For the text-containing cell, return its midpoint in (X, Y) coordinate format. 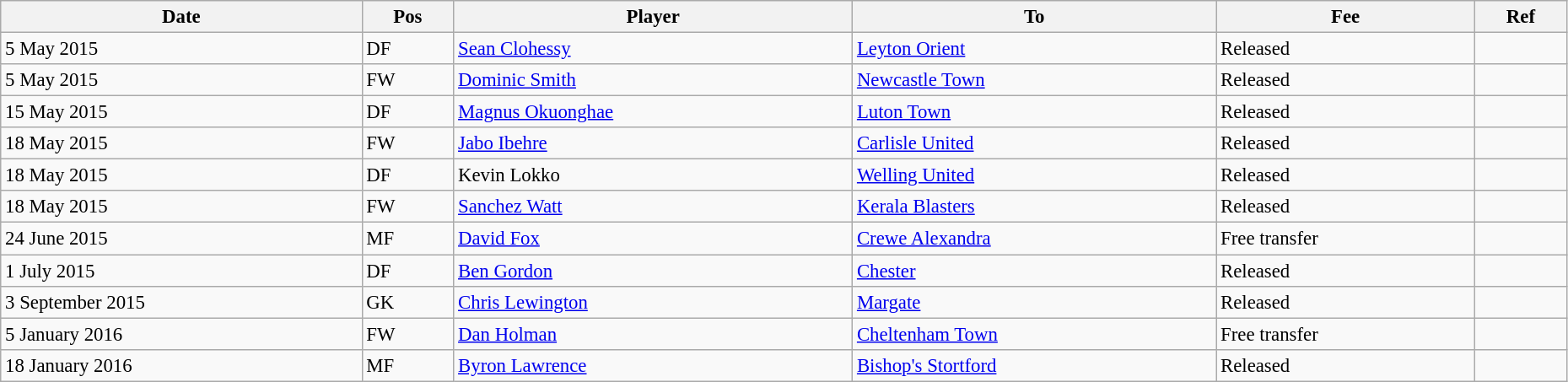
Dan Holman (653, 334)
Ben Gordon (653, 271)
GK (408, 302)
David Fox (653, 239)
Kevin Lokko (653, 175)
Leyton Orient (1034, 49)
5 January 2016 (181, 334)
Chris Lewington (653, 302)
Bishop's Stortford (1034, 365)
Byron Lawrence (653, 365)
Cheltenham Town (1034, 334)
3 September 2015 (181, 302)
Fee (1346, 17)
Crewe Alexandra (1034, 239)
Date (181, 17)
15 May 2015 (181, 112)
To (1034, 17)
Player (653, 17)
1 July 2015 (181, 271)
Sean Clohessy (653, 49)
Chester (1034, 271)
Carlisle United (1034, 143)
Margate (1034, 302)
Kerala Blasters (1034, 207)
Dominic Smith (653, 80)
Magnus Okuonghae (653, 112)
18 January 2016 (181, 365)
24 June 2015 (181, 239)
Pos (408, 17)
Ref (1522, 17)
Newcastle Town (1034, 80)
Welling United (1034, 175)
Sanchez Watt (653, 207)
Luton Town (1034, 112)
Jabo Ibehre (653, 143)
